Provide the (X, Y) coordinate of the cell's center where the given text is located.  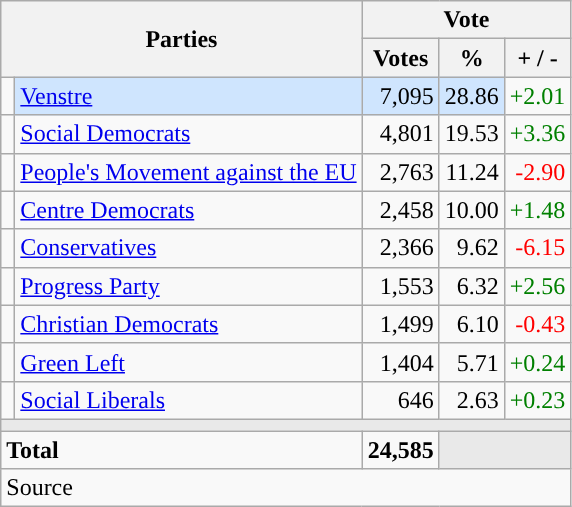
2,458 (400, 210)
Christian Democrats (188, 324)
Green Left (188, 362)
+0.24 (538, 362)
1,404 (400, 362)
-6.15 (538, 248)
Total (182, 449)
19.53 (472, 134)
% (472, 58)
Social Liberals (188, 400)
1,499 (400, 324)
Votes (400, 58)
24,585 (400, 449)
+ / - (538, 58)
+2.01 (538, 96)
6.10 (472, 324)
+3.36 (538, 134)
6.32 (472, 286)
11.24 (472, 172)
-2.90 (538, 172)
+0.23 (538, 400)
9.62 (472, 248)
2.63 (472, 400)
+1.48 (538, 210)
2,366 (400, 248)
2,763 (400, 172)
-0.43 (538, 324)
+2.56 (538, 286)
Vote (466, 20)
Venstre (188, 96)
People's Movement against the EU (188, 172)
Parties (182, 39)
1,553 (400, 286)
Centre Democrats (188, 210)
Social Democrats (188, 134)
7,095 (400, 96)
28.86 (472, 96)
10.00 (472, 210)
Progress Party (188, 286)
4,801 (400, 134)
5.71 (472, 362)
Source (286, 488)
Conservatives (188, 248)
646 (400, 400)
